Pinpoint the cell where the given text exists, returning its [x, y] midpoint coordinate. 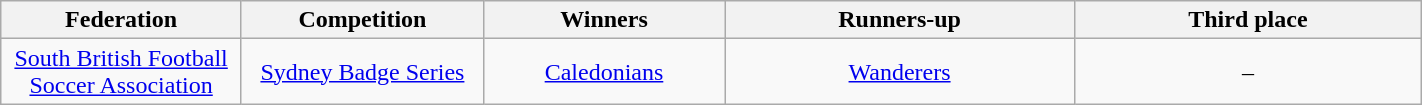
Caledonians [604, 72]
Third place [1248, 20]
Sydney Badge Series [362, 72]
Runners-up [900, 20]
Winners [604, 20]
Federation [122, 20]
Competition [362, 20]
South British Football Soccer Association [122, 72]
Wanderers [900, 72]
– [1248, 72]
